Detect which cell encompasses the target text, then output its (x, y) center coordinate. 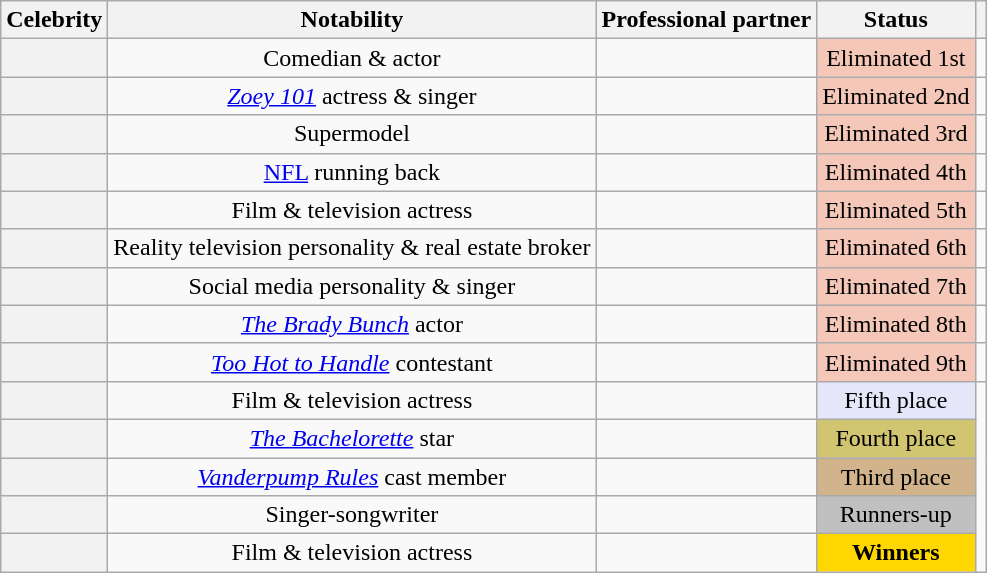
Eliminated 6th (896, 248)
Reality television personality & real estate broker (352, 248)
Eliminated 1st (896, 58)
Winners (896, 553)
Eliminated 9th (896, 362)
Fifth place (896, 400)
Supermodel (352, 134)
Professional partner (706, 20)
Comedian & actor (352, 58)
Eliminated 3rd (896, 134)
Eliminated 8th (896, 324)
Notability (352, 20)
The Brady Bunch actor (352, 324)
The Bachelorette star (352, 438)
Zoey 101 actress & singer (352, 96)
Celebrity (54, 20)
Eliminated 4th (896, 172)
NFL running back (352, 172)
Runners-up (896, 515)
Vanderpump Rules cast member (352, 477)
Eliminated 2nd (896, 96)
Singer-songwriter (352, 515)
Social media personality & singer (352, 286)
Status (896, 20)
Fourth place (896, 438)
Too Hot to Handle contestant (352, 362)
Eliminated 7th (896, 286)
Eliminated 5th (896, 210)
Third place (896, 477)
